Locate the cell with the specified text and output its (x, y) center coordinate. 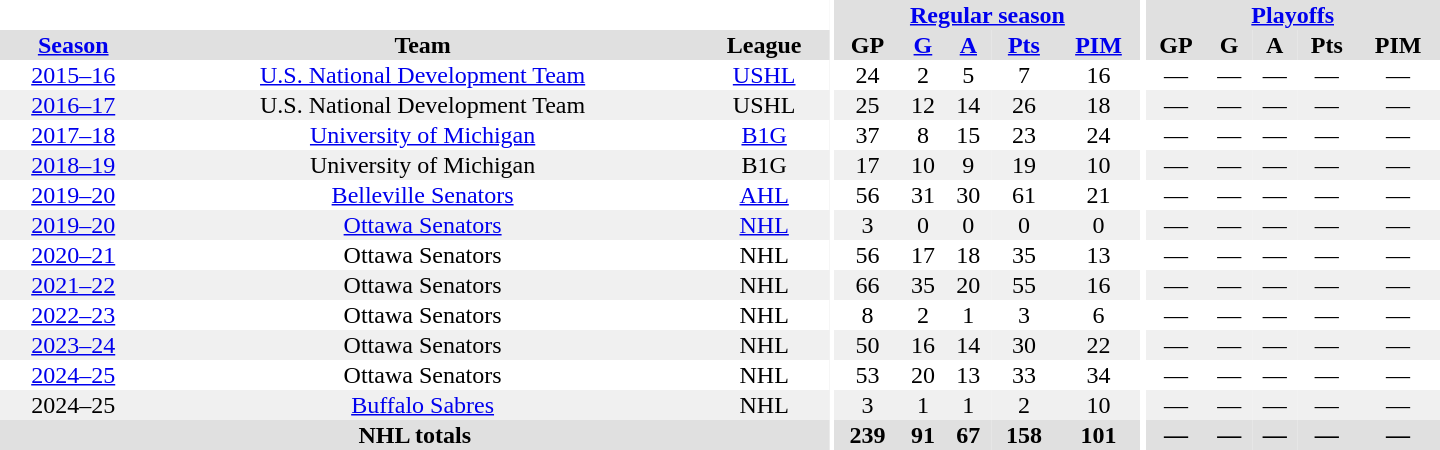
21 (1099, 195)
23 (1024, 135)
Belleville Senators (422, 195)
55 (1024, 285)
AHL (764, 195)
2015–16 (73, 75)
37 (868, 135)
Team (422, 45)
25 (868, 105)
101 (1099, 435)
26 (1024, 105)
2020–21 (73, 255)
22 (1099, 345)
2021–22 (73, 285)
Season (73, 45)
66 (868, 285)
19 (1024, 165)
Buffalo Sabres (422, 405)
9 (968, 165)
5 (968, 75)
31 (922, 195)
33 (1024, 375)
2018–19 (73, 165)
50 (868, 345)
Playoffs (1292, 15)
2022–23 (73, 315)
NHL totals (415, 435)
15 (968, 135)
Regular season (988, 15)
53 (868, 375)
239 (868, 435)
League (764, 45)
158 (1024, 435)
2017–18 (73, 135)
91 (922, 435)
12 (922, 105)
34 (1099, 375)
6 (1099, 315)
7 (1024, 75)
2023–24 (73, 345)
67 (968, 435)
2016–17 (73, 105)
61 (1024, 195)
